From the cell containing the given text, extract its center point as [x, y] coordinate. 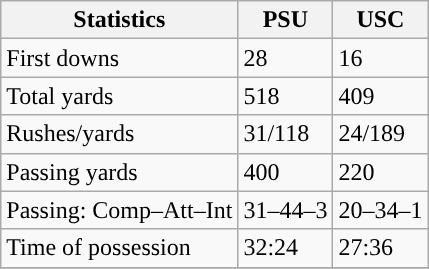
518 [286, 96]
31–44–3 [286, 210]
16 [380, 58]
Passing yards [120, 172]
Total yards [120, 96]
First downs [120, 58]
20–34–1 [380, 210]
Rushes/yards [120, 134]
Statistics [120, 20]
32:24 [286, 248]
31/118 [286, 134]
USC [380, 20]
400 [286, 172]
220 [380, 172]
24/189 [380, 134]
PSU [286, 20]
28 [286, 58]
409 [380, 96]
Passing: Comp–Att–Int [120, 210]
Time of possession [120, 248]
27:36 [380, 248]
